Search for the cell housing the specified text and yield its [X, Y] center coordinate. 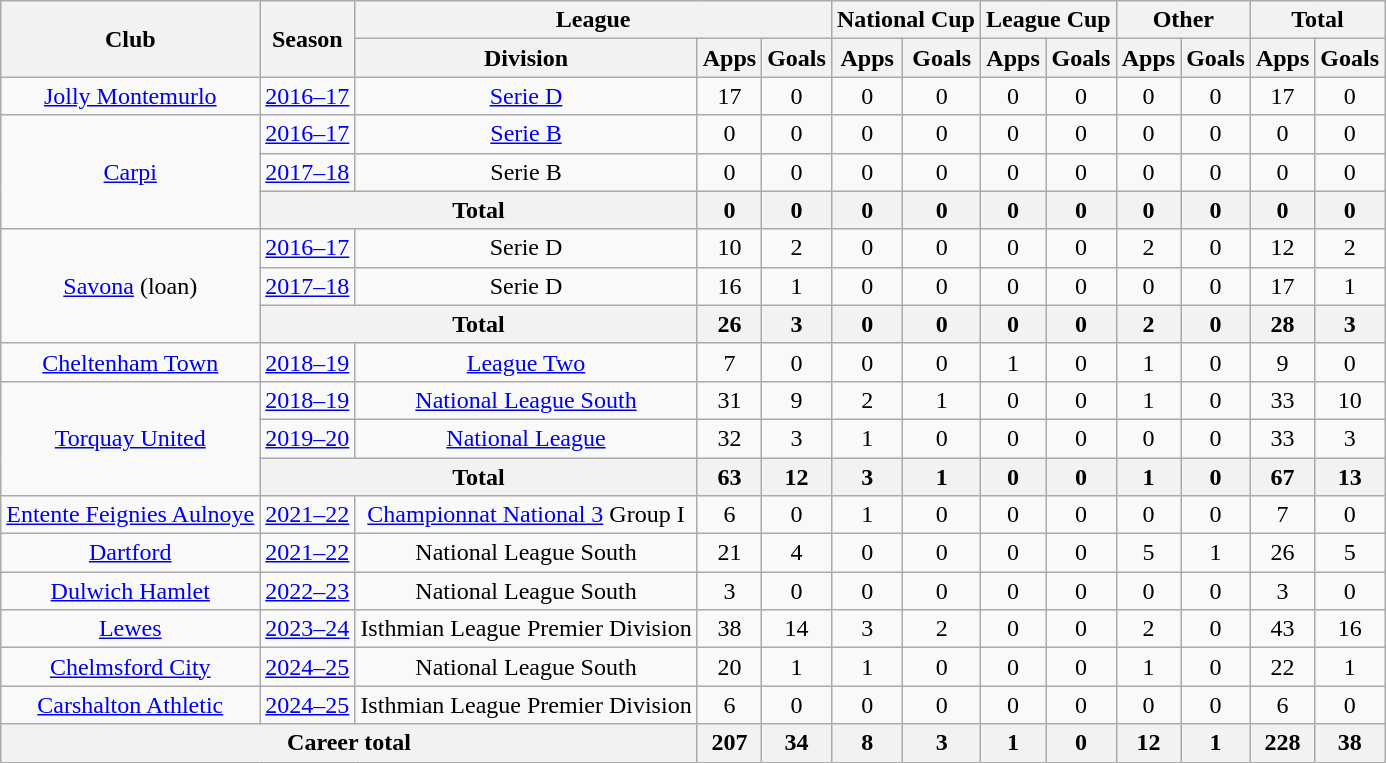
Season [308, 39]
Dulwich Hamlet [130, 591]
8 [867, 743]
4 [797, 553]
43 [1282, 629]
2019–20 [308, 438]
League [594, 20]
National Cup [906, 20]
34 [797, 743]
21 [729, 553]
20 [729, 667]
League Cup [1048, 20]
Career total [349, 743]
Torquay United [130, 438]
National League [526, 438]
Jolly Montemurlo [130, 96]
28 [1282, 324]
2022–23 [308, 591]
Cheltenham Town [130, 362]
228 [1282, 743]
Division [526, 58]
Carpi [130, 172]
2023–24 [308, 629]
Carshalton Athletic [130, 705]
Lewes [130, 629]
207 [729, 743]
Savona (loan) [130, 286]
Entente Feignies Aulnoye [130, 515]
22 [1282, 667]
32 [729, 438]
Chelmsford City [130, 667]
Dartford [130, 553]
13 [1350, 477]
Club [130, 39]
Championnat National 3 Group I [526, 515]
Other [1183, 20]
31 [729, 400]
14 [797, 629]
67 [1282, 477]
63 [729, 477]
League Two [526, 362]
